Pinpoint the cell where the given text exists, returning its [x, y] midpoint coordinate. 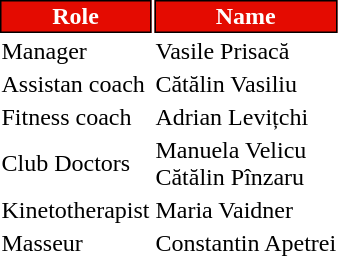
Vasile Prisacă [246, 51]
Manager [76, 51]
Kinetotherapist [76, 210]
Adrian Levițchi [246, 117]
Cătălin Vasiliu [246, 84]
Manuela Velicu Cătălin Pînzaru [246, 164]
Club Doctors [76, 164]
Assistan coach [76, 84]
Role [76, 16]
Maria Vaidner [246, 210]
Name [246, 16]
Fitness coach [76, 117]
